Pinpoint the cell where the given text exists, returning its (x, y) midpoint coordinate. 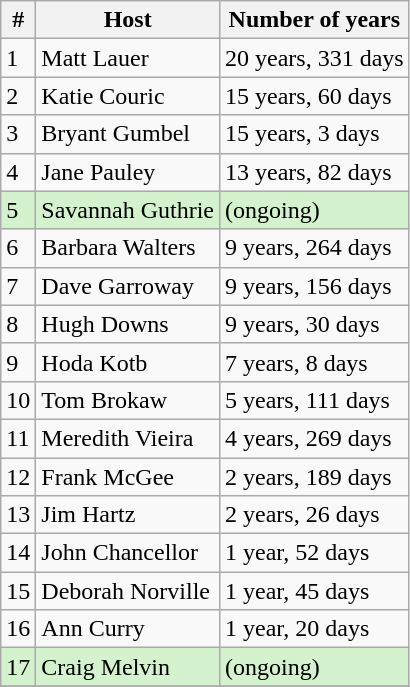
Hoda Kotb (128, 362)
# (18, 20)
4 (18, 172)
12 (18, 477)
9 years, 156 days (314, 286)
Barbara Walters (128, 248)
15 (18, 591)
Savannah Guthrie (128, 210)
Hugh Downs (128, 324)
Ann Curry (128, 629)
17 (18, 667)
5 (18, 210)
2 years, 26 days (314, 515)
Katie Couric (128, 96)
4 years, 269 days (314, 438)
Number of years (314, 20)
20 years, 331 days (314, 58)
1 year, 52 days (314, 553)
Matt Lauer (128, 58)
Frank McGee (128, 477)
9 (18, 362)
7 (18, 286)
9 years, 30 days (314, 324)
2 years, 189 days (314, 477)
15 years, 3 days (314, 134)
1 year, 20 days (314, 629)
10 (18, 400)
Tom Brokaw (128, 400)
14 (18, 553)
Craig Melvin (128, 667)
16 (18, 629)
15 years, 60 days (314, 96)
9 years, 264 days (314, 248)
8 (18, 324)
11 (18, 438)
13 (18, 515)
Dave Garroway (128, 286)
2 (18, 96)
3 (18, 134)
Host (128, 20)
7 years, 8 days (314, 362)
13 years, 82 days (314, 172)
John Chancellor (128, 553)
Jane Pauley (128, 172)
1 year, 45 days (314, 591)
Meredith Vieira (128, 438)
5 years, 111 days (314, 400)
6 (18, 248)
Jim Hartz (128, 515)
Deborah Norville (128, 591)
1 (18, 58)
Bryant Gumbel (128, 134)
